From the cell containing the given text, extract its center point as [x, y] coordinate. 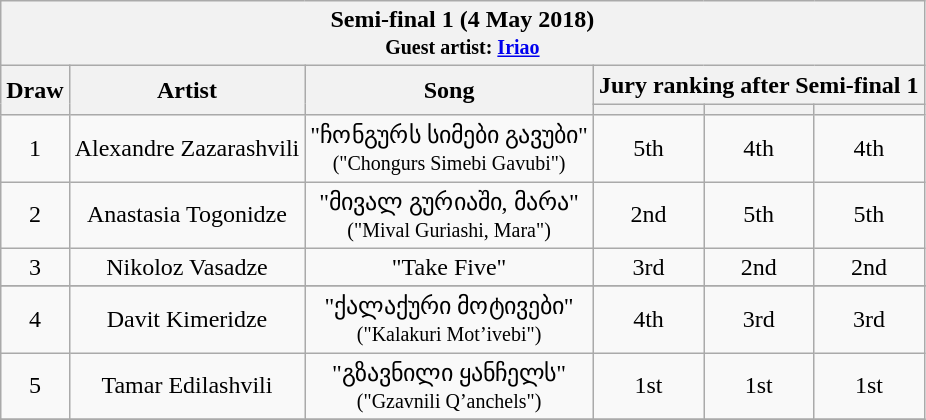
"Take Five" [450, 267]
5 [35, 386]
Nikoloz Vasadze [187, 267]
"მივალ გურიაში, მარა"("Mival Guriashi, Mara") [450, 216]
Artist [187, 90]
4 [35, 320]
Semi-final 1 (4 May 2018)Guest artist: Iriao [462, 34]
1 [35, 148]
"ქალაქური მოტივები"("Kalakuri Mot’ivebi") [450, 320]
"გზავნილი ყანჩელს"("Gzavnili Q’anchels") [450, 386]
2 [35, 216]
Draw [35, 90]
Alexandre Zazarashvili [187, 148]
3 [35, 267]
"ჩონგურს სიმები გავუბი"("Chongurs Simebi Gavubi") [450, 148]
Davit Kimeridze [187, 320]
Tamar Edilashvili [187, 386]
Jury ranking after Semi-final 1 [758, 85]
Song [450, 90]
Anastasia Togonidze [187, 216]
